Search for the cell housing the specified text and yield its [x, y] center coordinate. 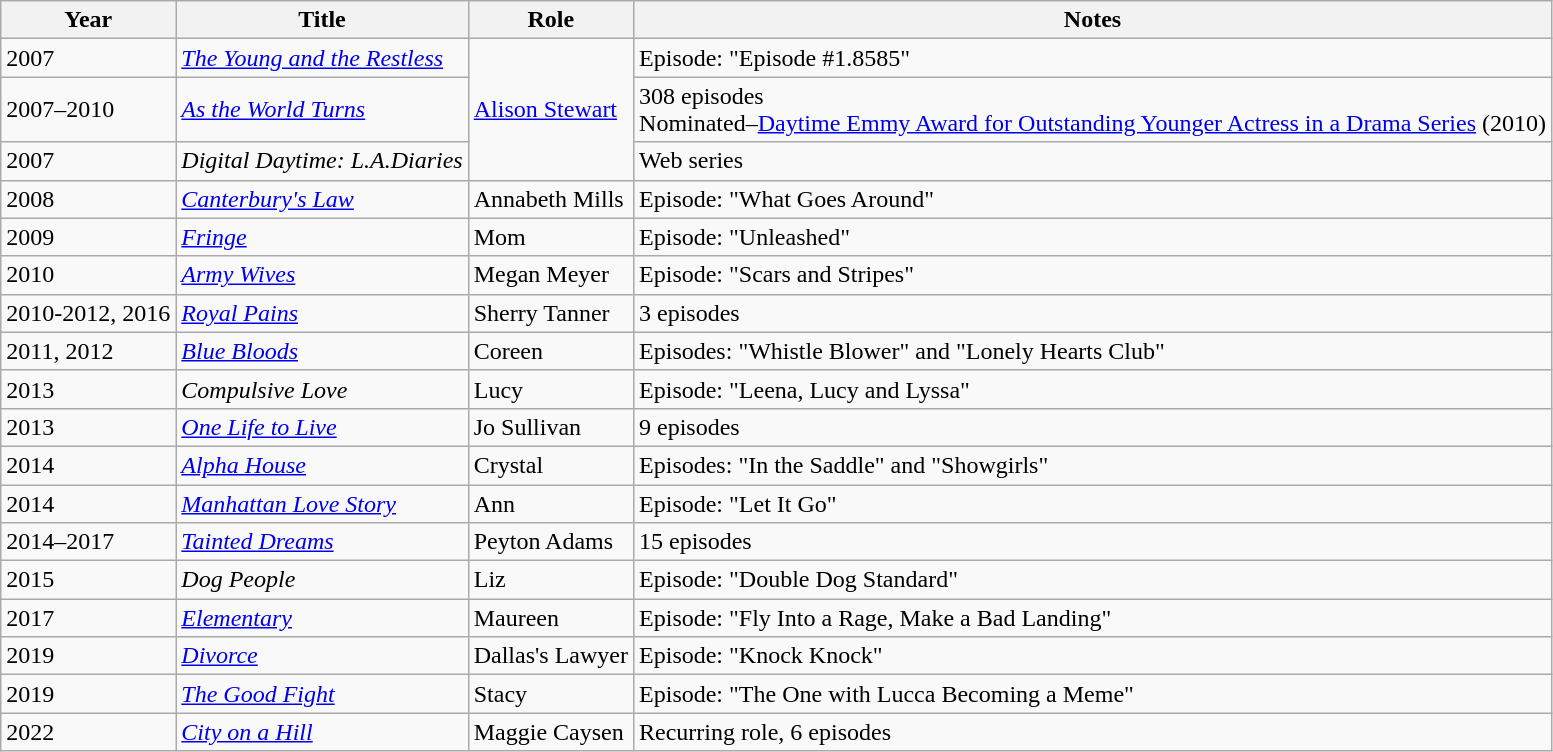
2007–2010 [88, 110]
Digital Daytime: L.A.Diaries [322, 161]
2022 [88, 732]
2014–2017 [88, 542]
Year [88, 20]
Alison Stewart [550, 110]
Mom [550, 237]
The Young and the Restless [322, 58]
Megan Meyer [550, 275]
15 episodes [1093, 542]
Title [322, 20]
Episodes: "In the Saddle" and "Showgirls" [1093, 465]
Role [550, 20]
Episode: "The One with Lucca Becoming a Meme" [1093, 694]
Blue Bloods [322, 351]
Peyton Adams [550, 542]
2010 [88, 275]
Recurring role, 6 episodes [1093, 732]
2017 [88, 618]
308 episodesNominated–Daytime Emmy Award for Outstanding Younger Actress in a Drama Series (2010) [1093, 110]
Coreen [550, 351]
Episode: "Let It Go" [1093, 503]
Episode: "What Goes Around" [1093, 199]
Compulsive Love [322, 389]
Episode: "Leena, Lucy and Lyssa" [1093, 389]
Canterbury's Law [322, 199]
Episode: "Fly Into a Rage, Make a Bad Landing" [1093, 618]
Episodes: "Whistle Blower" and "Lonely Hearts Club" [1093, 351]
Dog People [322, 580]
Army Wives [322, 275]
Maggie Caysen [550, 732]
2008 [88, 199]
Episode: "Episode #1.8585" [1093, 58]
Episode: "Double Dog Standard" [1093, 580]
Fringe [322, 237]
Maureen [550, 618]
Lucy [550, 389]
Tainted Dreams [322, 542]
Episode: "Knock Knock" [1093, 656]
Annabeth Mills [550, 199]
Sherry Tanner [550, 313]
Elementary [322, 618]
The Good Fight [322, 694]
9 episodes [1093, 427]
2010-2012, 2016 [88, 313]
Manhattan Love Story [322, 503]
Notes [1093, 20]
Dallas's Lawyer [550, 656]
One Life to Live [322, 427]
Episode: "Unleashed" [1093, 237]
Crystal [550, 465]
Web series [1093, 161]
2011, 2012 [88, 351]
Royal Pains [322, 313]
Alpha House [322, 465]
Ann [550, 503]
Liz [550, 580]
Jo Sullivan [550, 427]
2015 [88, 580]
Stacy [550, 694]
2009 [88, 237]
3 episodes [1093, 313]
City on a Hill [322, 732]
Episode: "Scars and Stripes" [1093, 275]
As the World Turns [322, 110]
Divorce [322, 656]
